For the text-containing cell, return its midpoint in (x, y) coordinate format. 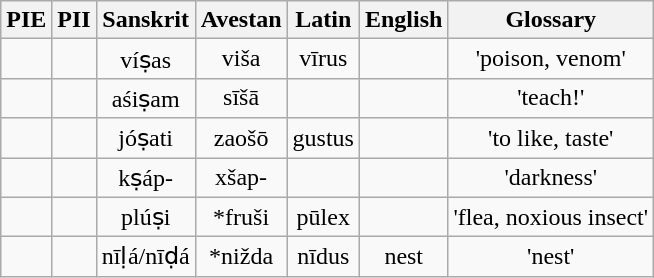
*fruši (241, 217)
xšap- (241, 178)
'nest' (551, 257)
nīḷá/nīḍá (146, 257)
plúṣi (146, 217)
nīdus (323, 257)
PIE (26, 20)
pūlex (323, 217)
'darkness' (551, 178)
'flea, noxious insect' (551, 217)
nest (403, 257)
'poison, venom' (551, 59)
PII (74, 20)
vīrus (323, 59)
zaošō (241, 138)
English (403, 20)
kṣáp- (146, 178)
víṣas (146, 59)
gustus (323, 138)
Avestan (241, 20)
aśiṣam (146, 98)
Latin (323, 20)
jóṣati (146, 138)
Sanskrit (146, 20)
sīšā (241, 98)
'teach!' (551, 98)
Glossary (551, 20)
'to like, taste' (551, 138)
*nižda (241, 257)
viša (241, 59)
